Find where the given text appears and provide that cell's center as [x, y] coordinate. 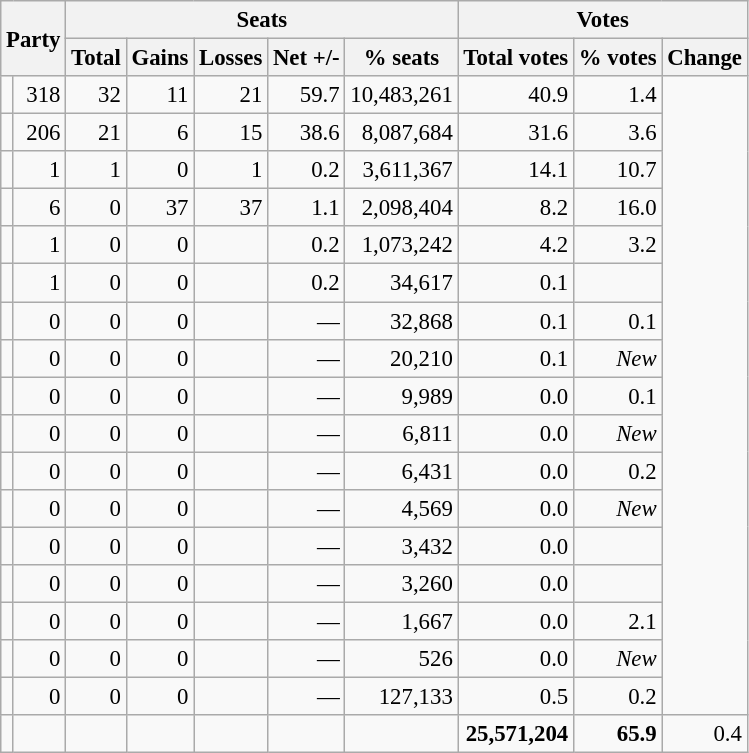
1.4 [618, 95]
3,432 [402, 546]
526 [402, 659]
6,431 [402, 471]
0.5 [516, 697]
31.6 [516, 133]
15 [231, 133]
38.6 [306, 133]
65.9 [618, 734]
318 [40, 95]
1.1 [306, 208]
3,260 [402, 584]
6,811 [402, 433]
32,868 [402, 321]
3.6 [618, 133]
% seats [402, 58]
4,569 [402, 509]
40.9 [516, 95]
2.1 [618, 621]
11 [160, 95]
14.1 [516, 170]
2,098,404 [402, 208]
8.2 [516, 208]
3.2 [618, 245]
59.7 [306, 95]
% votes [618, 58]
Losses [231, 58]
Net +/- [306, 58]
Party [34, 38]
127,133 [402, 697]
10,483,261 [402, 95]
3,611,367 [402, 170]
32 [96, 95]
206 [40, 133]
Votes [602, 20]
8,087,684 [402, 133]
Seats [262, 20]
Total [96, 58]
1,073,242 [402, 245]
25,571,204 [516, 734]
1,667 [402, 621]
10.7 [618, 170]
Change [704, 58]
9,989 [402, 396]
0.4 [704, 734]
34,617 [402, 283]
16.0 [618, 208]
Gains [160, 58]
4.2 [516, 245]
20,210 [402, 358]
Total votes [516, 58]
